Scan for the cell matching the given text and deliver its (x, y) coordinate at center. 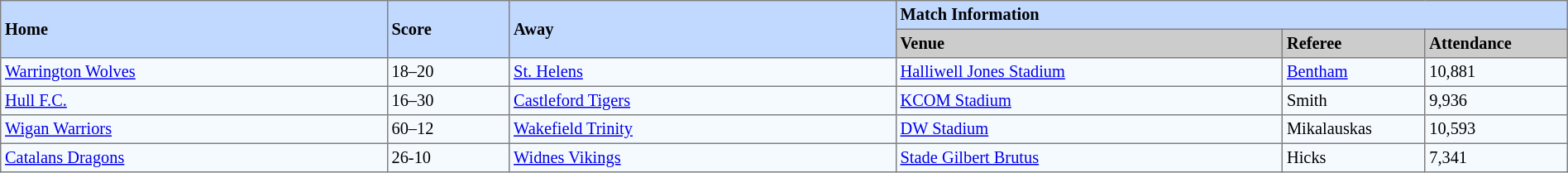
Catalans Dragons (194, 157)
60–12 (448, 129)
Attendance (1496, 43)
9,936 (1496, 100)
Hicks (1354, 157)
Warrington Wolves (194, 72)
St. Helens (703, 72)
Smith (1354, 100)
Halliwell Jones Stadium (1088, 72)
26-10 (448, 157)
Hull F.C. (194, 100)
7,341 (1496, 157)
Match Information (1231, 15)
Away (703, 30)
DW Stadium (1088, 129)
Referee (1354, 43)
Widnes Vikings (703, 157)
16–30 (448, 100)
Home (194, 30)
10,881 (1496, 72)
Mikalauskas (1354, 129)
Castleford Tigers (703, 100)
18–20 (448, 72)
Wakefield Trinity (703, 129)
Wigan Warriors (194, 129)
10,593 (1496, 129)
Venue (1088, 43)
KCOM Stadium (1088, 100)
Stade Gilbert Brutus (1088, 157)
Bentham (1354, 72)
Score (448, 30)
